Locate the cell with the specified text and output its [X, Y] center coordinate. 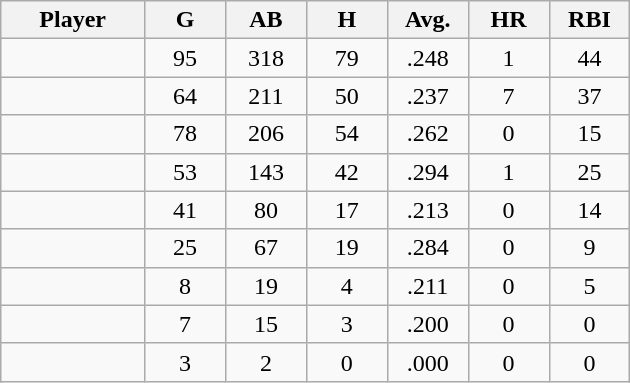
42 [346, 172]
.294 [428, 172]
8 [186, 286]
.213 [428, 210]
.211 [428, 286]
67 [266, 248]
G [186, 20]
80 [266, 210]
78 [186, 134]
.237 [428, 96]
95 [186, 58]
54 [346, 134]
143 [266, 172]
41 [186, 210]
.248 [428, 58]
H [346, 20]
53 [186, 172]
9 [590, 248]
79 [346, 58]
.262 [428, 134]
318 [266, 58]
2 [266, 362]
HR [508, 20]
64 [186, 96]
5 [590, 286]
211 [266, 96]
Player [73, 20]
.284 [428, 248]
4 [346, 286]
206 [266, 134]
.200 [428, 324]
14 [590, 210]
44 [590, 58]
.000 [428, 362]
50 [346, 96]
RBI [590, 20]
Avg. [428, 20]
37 [590, 96]
17 [346, 210]
AB [266, 20]
